Locate the cell with the specified text and output its [X, Y] center coordinate. 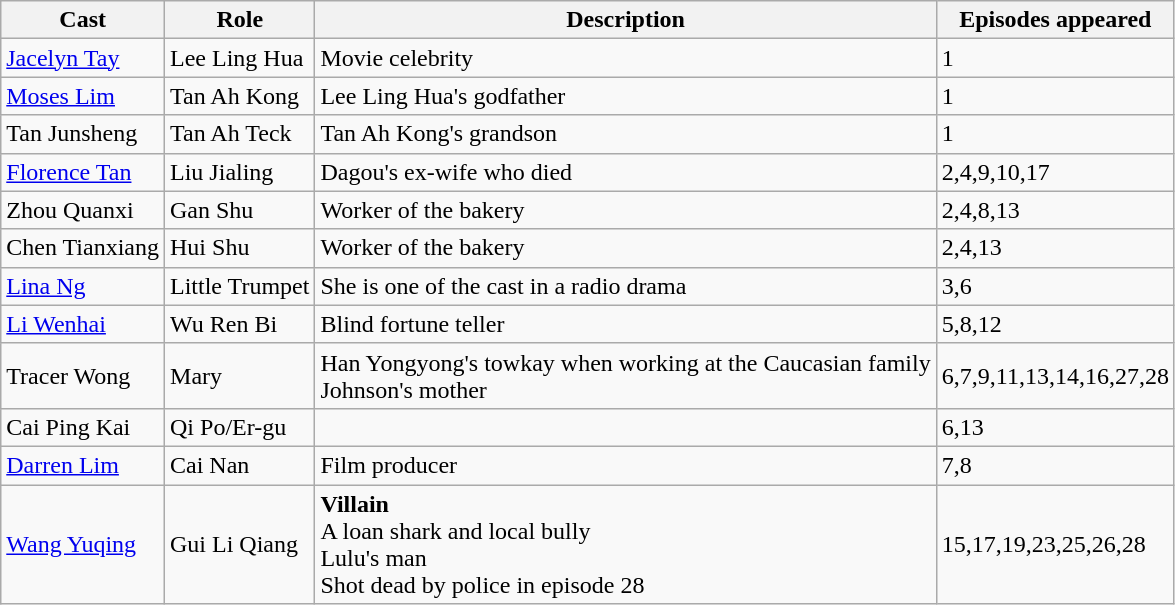
Tracer Wong [83, 376]
Cai Ping Kai [83, 427]
Moses Lim [83, 96]
Hui Shu [240, 248]
Mary [240, 376]
Florence Tan [83, 172]
Episodes appeared [1055, 20]
Tan Junsheng [83, 134]
Darren Lim [83, 465]
Movie celebrity [626, 58]
2,4,9,10,17 [1055, 172]
Tan Ah Teck [240, 134]
Zhou Quanxi [83, 210]
Wang Yuqing [83, 544]
Lina Ng [83, 286]
7,8 [1055, 465]
She is one of the cast in a radio drama [626, 286]
Little Trumpet [240, 286]
Blind fortune teller [626, 324]
Lee Ling Hua's godfather [626, 96]
Lee Ling Hua [240, 58]
2,4,13 [1055, 248]
Villain A loan shark and local bullyLulu's manShot dead by police in episode 28 [626, 544]
5,8,12 [1055, 324]
Role [240, 20]
3,6 [1055, 286]
Description [626, 20]
Cast [83, 20]
15,17,19,23,25,26,28 [1055, 544]
Qi Po/Er-gu [240, 427]
Jacelyn Tay [83, 58]
Tan Ah Kong's grandson [626, 134]
6,7,9,11,13,14,16,27,28 [1055, 376]
2,4,8,13 [1055, 210]
Liu Jialing [240, 172]
Gan Shu [240, 210]
Li Wenhai [83, 324]
Tan Ah Kong [240, 96]
Dagou's ex-wife who died [626, 172]
Cai Nan [240, 465]
Film producer [626, 465]
Gui Li Qiang [240, 544]
Wu Ren Bi [240, 324]
Han Yongyong's towkay when working at the Caucasian familyJohnson's mother [626, 376]
6,13 [1055, 427]
Chen Tianxiang [83, 248]
